Determine the [X, Y] coordinate at the center of the cell enclosing the given text.  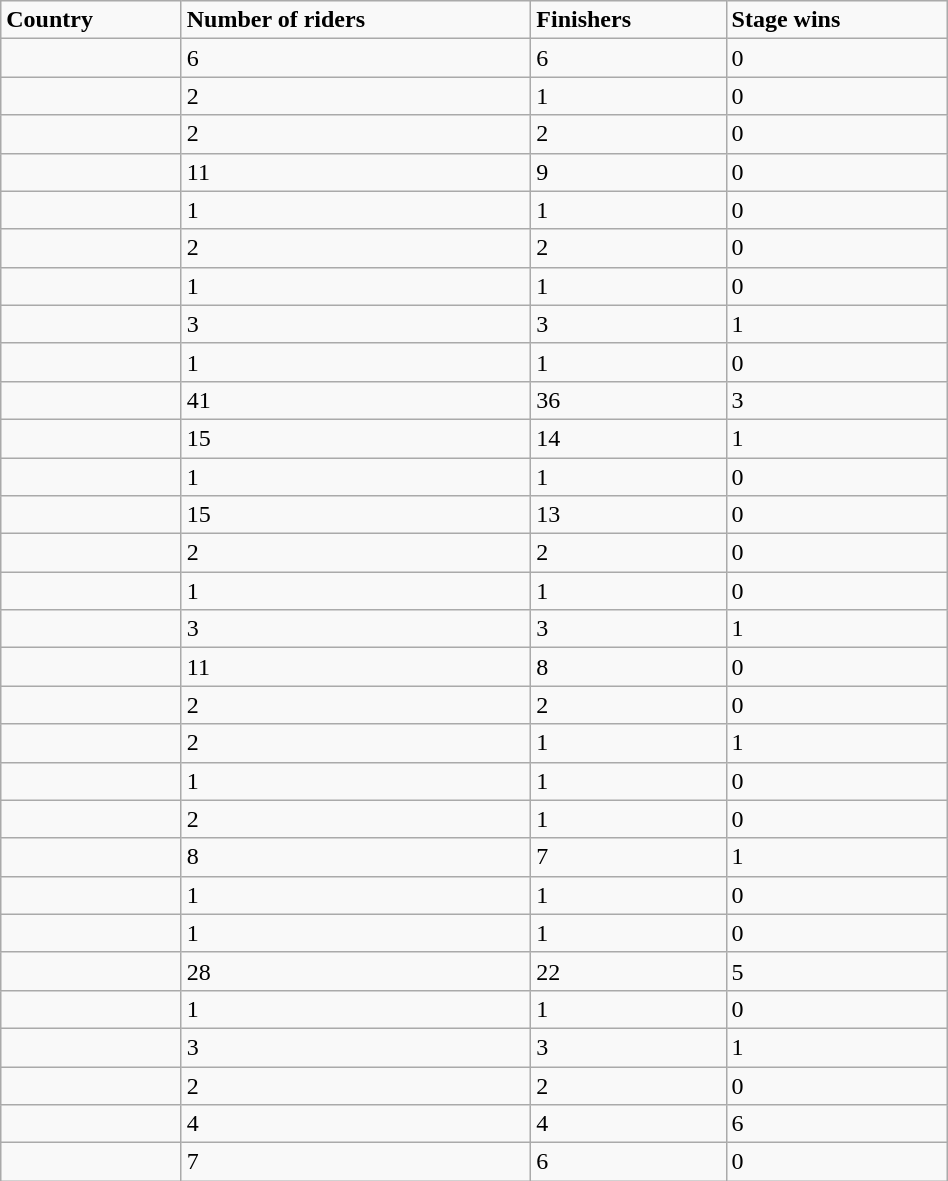
36 [628, 400]
Finishers [628, 20]
41 [356, 400]
13 [628, 515]
14 [628, 438]
9 [628, 172]
5 [836, 971]
Country [91, 20]
22 [628, 971]
Number of riders [356, 20]
Stage wins [836, 20]
28 [356, 971]
